For the text-containing cell, return its midpoint in (X, Y) coordinate format. 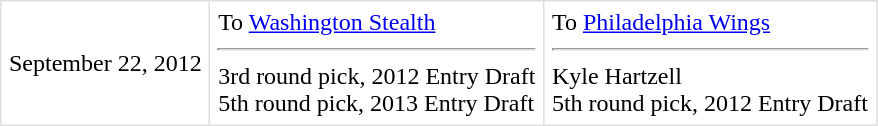
To Washington Stealth 3rd round pick, 2012 Entry Draft5th round pick, 2013 Entry Draft (377, 63)
To Philadelphia Wings Kyle Hartzell5th round pick, 2012 Entry Draft (710, 63)
September 22, 2012 (106, 63)
